From the cell containing the given text, extract its center point as [x, y] coordinate. 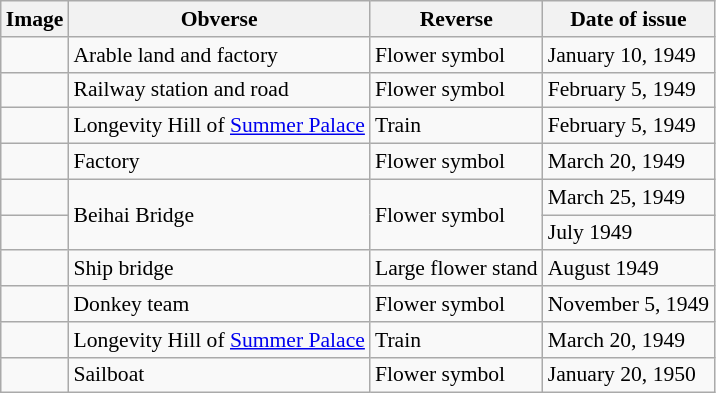
August 1949 [628, 269]
Date of issue [628, 19]
Obverse [219, 19]
Large flower stand [456, 269]
Ship bridge [219, 269]
Reverse [456, 19]
March 25, 1949 [628, 197]
Factory [219, 162]
January 20, 1950 [628, 375]
July 1949 [628, 233]
Sailboat [219, 375]
January 10, 1949 [628, 55]
Arable land and factory [219, 55]
November 5, 1949 [628, 304]
Image [35, 19]
Beihai Bridge [219, 214]
Railway station and road [219, 90]
Donkey team [219, 304]
